Detect which cell encompasses the target text, then output its [X, Y] center coordinate. 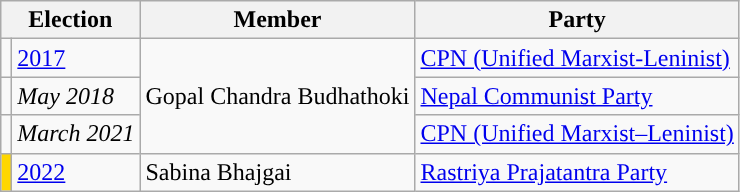
Election [70, 20]
Party [577, 20]
March 2021 [76, 134]
Rastriya Prajatantra Party [577, 172]
2022 [76, 172]
CPN (Unified Marxist–Leninist) [577, 134]
May 2018 [76, 96]
CPN (Unified Marxist-Leninist) [577, 58]
2017 [76, 58]
Sabina Bhajgai [278, 172]
Nepal Communist Party [577, 96]
Gopal Chandra Budhathoki [278, 96]
Member [278, 20]
